Provide the [X, Y] coordinate of the cell's center where the given text is located.  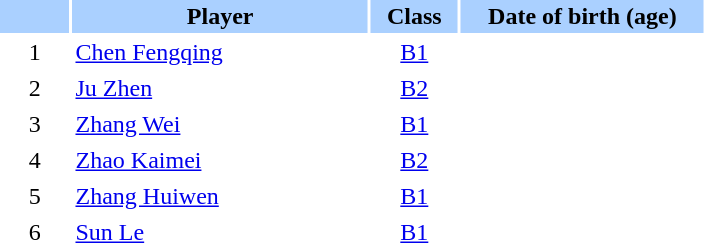
Zhao Kaimei [220, 160]
4 [34, 160]
2 [34, 88]
Zhang Wei [220, 124]
5 [34, 196]
3 [34, 124]
Class [414, 16]
Date of birth (age) [582, 16]
Zhang Huiwen [220, 196]
Chen Fengqing [220, 52]
Player [220, 16]
1 [34, 52]
Ju Zhen [220, 88]
